For the text-containing cell, return its midpoint in (X, Y) coordinate format. 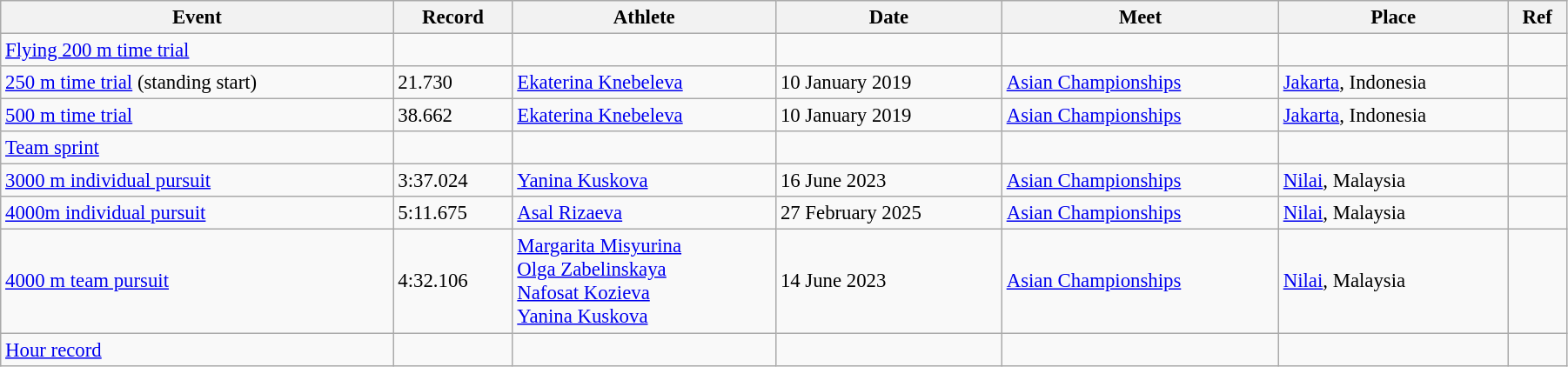
Record (452, 17)
Place (1393, 17)
4000 m team pursuit (197, 282)
Flying 200 m time trial (197, 50)
4000m individual pursuit (197, 213)
Date (889, 17)
500 m time trial (197, 116)
3000 m individual pursuit (197, 181)
14 June 2023 (889, 282)
Athlete (644, 17)
3:37.024 (452, 181)
27 February 2025 (889, 213)
Yanina Kuskova (644, 181)
Margarita MisyurinaOlga ZabelinskayaNafosat KozievaYanina Kuskova (644, 282)
Hour record (197, 350)
Ref (1537, 17)
Asal Rizaeva (644, 213)
Event (197, 17)
Team sprint (197, 148)
4:32.106 (452, 282)
5:11.675 (452, 213)
Meet (1140, 17)
16 June 2023 (889, 181)
38.662 (452, 116)
21.730 (452, 83)
250 m time trial (standing start) (197, 83)
